Search for the cell housing the specified text and yield its [X, Y] center coordinate. 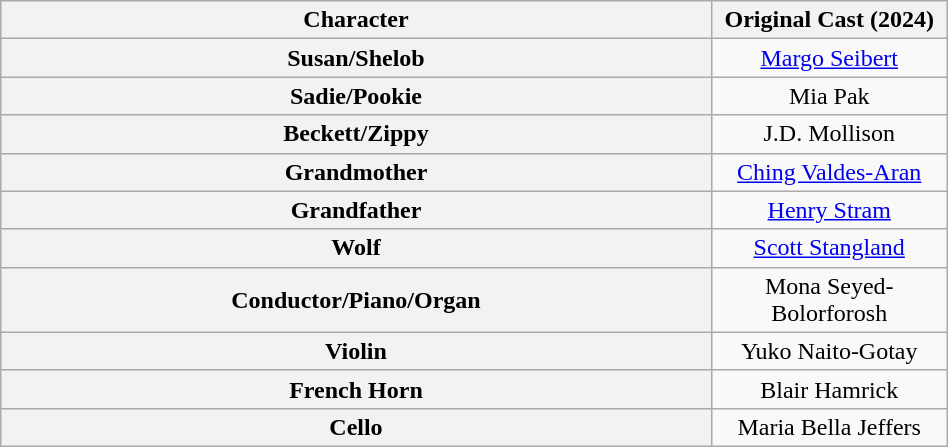
Henry Stram [829, 210]
J.D. Mollison [829, 134]
Grandfather [356, 210]
Mia Pak [829, 96]
Original Cast (2024) [829, 20]
Sadie/Pookie [356, 96]
Wolf [356, 248]
Violin [356, 351]
Ching Valdes-Aran [829, 172]
Grandmother [356, 172]
Yuko Naito-Gotay [829, 351]
Maria Bella Jeffers [829, 427]
Margo Seibert [829, 58]
Conductor/Piano/Organ [356, 300]
Blair Hamrick [829, 389]
Beckett/Zippy [356, 134]
Susan/Shelob [356, 58]
Cello [356, 427]
Scott Stangland [829, 248]
French Horn [356, 389]
Mona Seyed-Bolorforosh [829, 300]
Character [356, 20]
